Return [X, Y] of the center of cell containing provided text 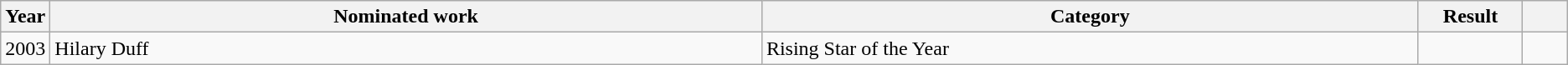
Rising Star of the Year [1090, 48]
Nominated work [406, 17]
Category [1090, 17]
Year [25, 17]
Result [1471, 17]
2003 [25, 48]
Hilary Duff [406, 48]
